From the cell containing the given text, extract its center point as (X, Y) coordinate. 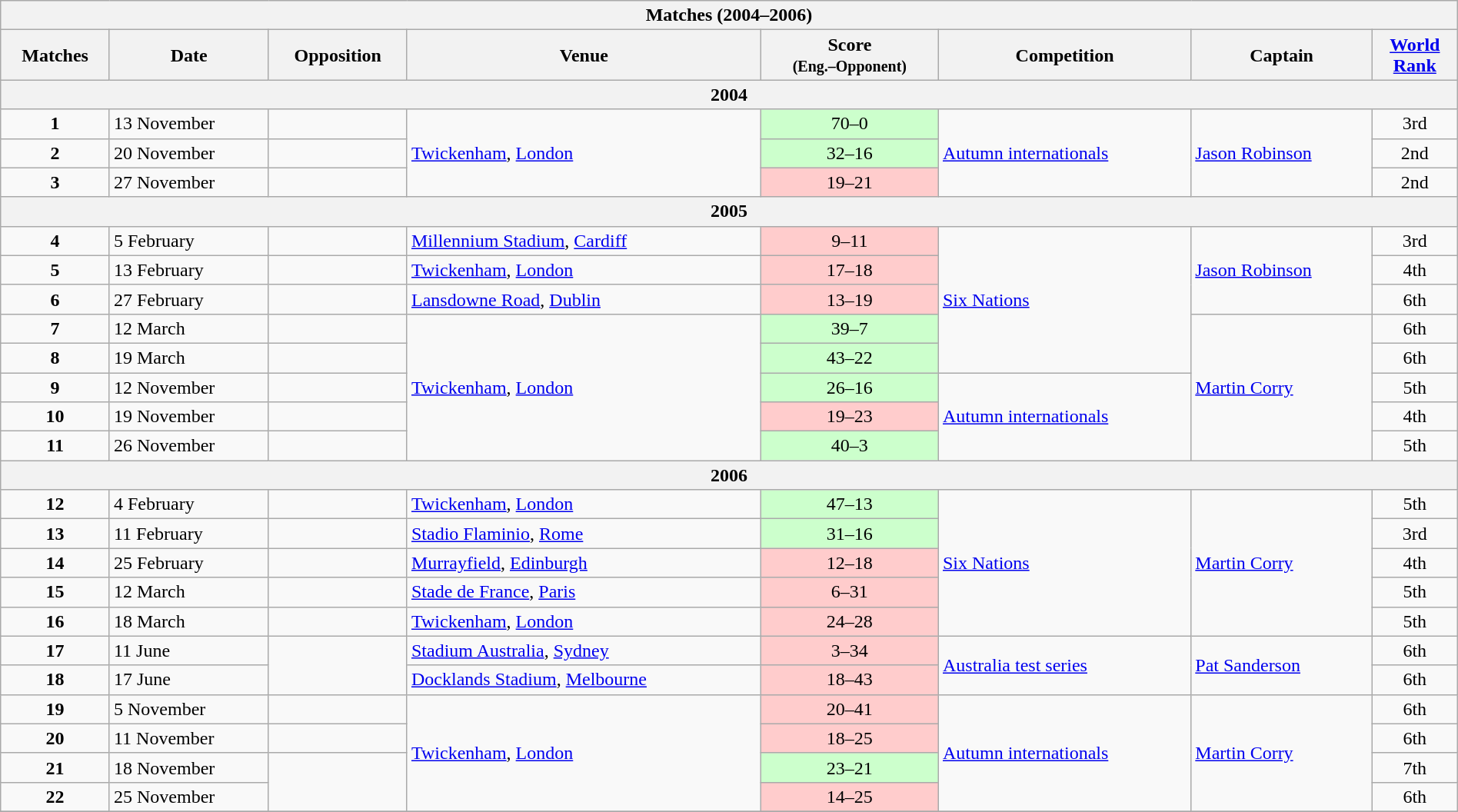
20 November (188, 153)
18 November (188, 767)
World Rank (1415, 55)
7th (1415, 767)
18–25 (849, 738)
11 June (188, 651)
4 (55, 241)
14 (55, 563)
47–13 (849, 504)
17 June (188, 680)
9–11 (849, 241)
2006 (729, 475)
13 November (188, 124)
11 (55, 446)
13 February (188, 270)
Murrayfield, Edinburgh (584, 563)
19 November (188, 417)
16 (55, 621)
21 (55, 767)
Docklands Stadium, Melbourne (584, 680)
70–0 (849, 124)
Competition (1064, 55)
12 November (188, 387)
11 November (188, 738)
24–28 (849, 621)
3 (55, 182)
13 (55, 534)
Venue (584, 55)
18–43 (849, 680)
Matches (55, 55)
27 February (188, 299)
6 (55, 299)
19–21 (849, 182)
Score(Eng.–Opponent) (849, 55)
40–3 (849, 446)
19 March (188, 358)
Stadium Australia, Sydney (584, 651)
Date (188, 55)
14–25 (849, 797)
31–16 (849, 534)
Australia test series (1064, 665)
17 (55, 651)
23–21 (849, 767)
Opposition (338, 55)
1 (55, 124)
27 November (188, 182)
2 (55, 153)
3–34 (849, 651)
32–16 (849, 153)
26–16 (849, 387)
5 February (188, 241)
39–7 (849, 328)
20 (55, 738)
Lansdowne Road, Dublin (584, 299)
Matches (2004–2006) (729, 15)
12–18 (849, 563)
2004 (729, 95)
10 (55, 417)
Pat Sanderson (1282, 665)
13–19 (849, 299)
26 November (188, 446)
25 February (188, 563)
2005 (729, 211)
43–22 (849, 358)
7 (55, 328)
19–23 (849, 417)
4 February (188, 504)
25 November (188, 797)
Captain (1282, 55)
18 (55, 680)
19 (55, 709)
15 (55, 592)
18 March (188, 621)
9 (55, 387)
6–31 (849, 592)
Stade de France, Paris (584, 592)
22 (55, 797)
12 (55, 504)
17–18 (849, 270)
11 February (188, 534)
5 (55, 270)
5 November (188, 709)
Millennium Stadium, Cardiff (584, 241)
Stadio Flaminio, Rome (584, 534)
20–41 (849, 709)
8 (55, 358)
